Scan for the cell matching the given text and deliver its [X, Y] coordinate at center. 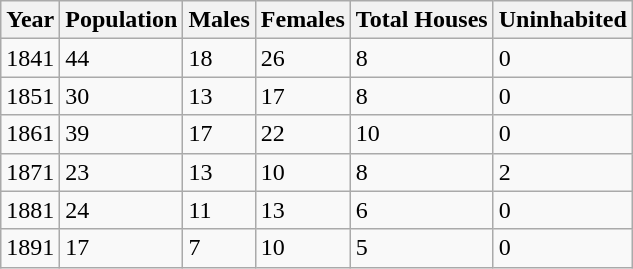
2 [562, 172]
22 [302, 134]
11 [219, 210]
5 [422, 248]
44 [122, 58]
1881 [30, 210]
18 [219, 58]
26 [302, 58]
23 [122, 172]
Population [122, 20]
Year [30, 20]
Total Houses [422, 20]
1871 [30, 172]
30 [122, 96]
7 [219, 248]
1851 [30, 96]
Females [302, 20]
1861 [30, 134]
6 [422, 210]
39 [122, 134]
1841 [30, 58]
Uninhabited [562, 20]
Males [219, 20]
24 [122, 210]
1891 [30, 248]
